Extract the (X, Y) coordinate from the center of the cell holding the provided text.  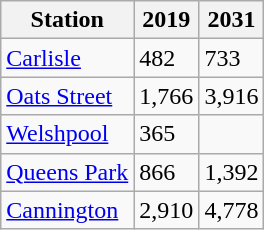
2,910 (166, 210)
365 (166, 134)
Oats Street (68, 96)
Station (68, 20)
Carlisle (68, 58)
Cannington (68, 210)
1,392 (232, 172)
Queens Park (68, 172)
1,766 (166, 96)
3,916 (232, 96)
2019 (166, 20)
2031 (232, 20)
Welshpool (68, 134)
482 (166, 58)
4,778 (232, 210)
866 (166, 172)
733 (232, 58)
